Find where the given text appears and provide that cell's center as [x, y] coordinate. 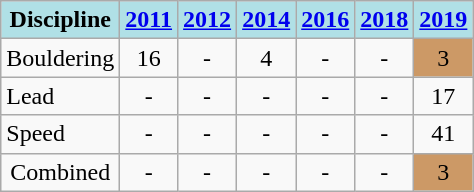
2018 [384, 20]
2011 [149, 20]
16 [149, 58]
Speed [60, 134]
Combined [60, 172]
2012 [208, 20]
2016 [326, 20]
4 [266, 58]
17 [444, 96]
Lead [60, 96]
2014 [266, 20]
Bouldering [60, 58]
41 [444, 134]
Discipline [60, 20]
2019 [444, 20]
